Pinpoint the cell where the given text exists, returning its (X, Y) midpoint coordinate. 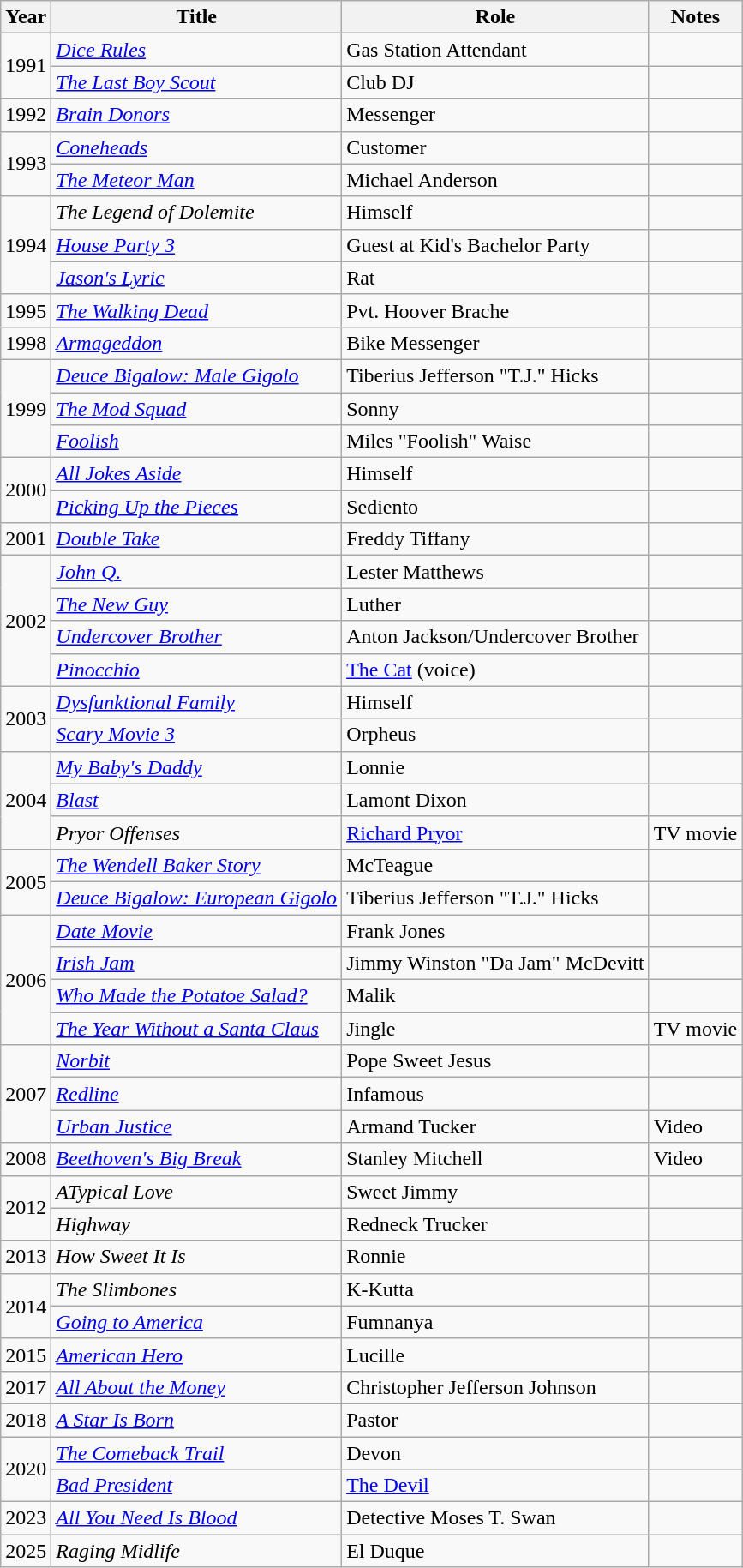
Bike Messenger (495, 343)
2017 (26, 1387)
El Duque (495, 1551)
Going to America (197, 1322)
John Q. (197, 572)
1992 (26, 115)
Irish Jam (197, 964)
Deuce Bigalow: European Gigolo (197, 898)
The Comeback Trail (197, 1453)
Lamont Dixon (495, 800)
Lucille (495, 1355)
Richard Pryor (495, 832)
Fumnanya (495, 1322)
2000 (26, 490)
Beethoven's Big Break (197, 1159)
Miles "Foolish" Waise (495, 442)
Sonny (495, 409)
Notes (696, 17)
Rat (495, 278)
1999 (26, 408)
2007 (26, 1094)
Jingle (495, 1029)
All About the Money (197, 1387)
2001 (26, 539)
2003 (26, 718)
The Cat (voice) (495, 670)
Stanley Mitchell (495, 1159)
Anton Jackson/Undercover Brother (495, 637)
Freddy Tiffany (495, 539)
Devon (495, 1453)
ATypical Love (197, 1192)
Guest at Kid's Bachelor Party (495, 245)
Redneck Trucker (495, 1224)
The New Guy (197, 604)
A Star Is Born (197, 1420)
My Baby's Daddy (197, 767)
Lonnie (495, 767)
2023 (26, 1518)
Pastor (495, 1420)
Sediento (495, 507)
Scary Movie 3 (197, 735)
Michael Anderson (495, 180)
Lester Matthews (495, 572)
Title (197, 17)
Christopher Jefferson Johnson (495, 1387)
Urban Justice (197, 1126)
Jason's Lyric (197, 278)
2014 (26, 1306)
The Last Boy Scout (197, 82)
Pope Sweet Jesus (495, 1061)
Undercover Brother (197, 637)
Armageddon (197, 343)
K-Kutta (495, 1289)
Year (26, 17)
The Wendell Baker Story (197, 865)
2025 (26, 1551)
Who Made the Potatoe Salad? (197, 996)
Sweet Jimmy (495, 1192)
Foolish (197, 442)
Armand Tucker (495, 1126)
Blast (197, 800)
Jimmy Winston "Da Jam" McDevitt (495, 964)
Ronnie (495, 1257)
2020 (26, 1469)
1991 (26, 66)
Club DJ (495, 82)
Redline (197, 1094)
Gas Station Attendant (495, 50)
1994 (26, 245)
1993 (26, 164)
Brain Donors (197, 115)
American Hero (197, 1355)
Customer (495, 147)
Dice Rules (197, 50)
1995 (26, 310)
The Year Without a Santa Claus (197, 1029)
2008 (26, 1159)
2018 (26, 1420)
2004 (26, 800)
Messenger (495, 115)
The Legend of Dolemite (197, 213)
Date Movie (197, 930)
Coneheads (197, 147)
How Sweet It Is (197, 1257)
Infamous (495, 1094)
Pvt. Hoover Brache (495, 310)
2015 (26, 1355)
Pryor Offenses (197, 832)
Norbit (197, 1061)
2002 (26, 621)
The Walking Dead (197, 310)
Raging Midlife (197, 1551)
The Meteor Man (197, 180)
The Mod Squad (197, 409)
The Slimbones (197, 1289)
Deuce Bigalow: Male Gigolo (197, 375)
Highway (197, 1224)
Malik (495, 996)
Luther (495, 604)
Bad President (197, 1486)
McTeague (495, 865)
Dysfunktional Family (197, 702)
2013 (26, 1257)
2005 (26, 881)
1998 (26, 343)
All You Need Is Blood (197, 1518)
The Devil (495, 1486)
Orpheus (495, 735)
Detective Moses T. Swan (495, 1518)
2012 (26, 1208)
Picking Up the Pieces (197, 507)
All Jokes Aside (197, 474)
Double Take (197, 539)
House Party 3 (197, 245)
2006 (26, 979)
Pinocchio (197, 670)
Role (495, 17)
Frank Jones (495, 930)
